Scan for the cell matching the given text and deliver its (x, y) coordinate at center. 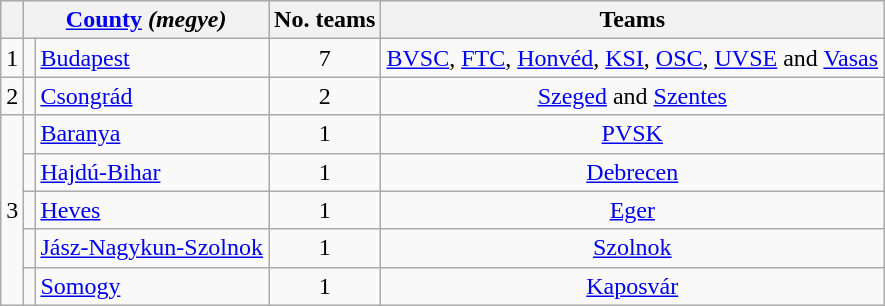
Hajdú-Bihar (152, 172)
No. teams (325, 20)
Csongrád (152, 96)
Heves (152, 210)
Baranya (152, 134)
Szolnok (632, 248)
3 (12, 210)
Eger (632, 210)
7 (325, 58)
BVSC, FTC, Honvéd, KSI, OSC, UVSE and Vasas (632, 58)
Debrecen (632, 172)
Szeged and Szentes (632, 96)
Somogy (152, 286)
PVSK (632, 134)
Teams (632, 20)
County (megye) (146, 20)
Kaposvár (632, 286)
Jász-Nagykun-Szolnok (152, 248)
Budapest (152, 58)
